Extract the (X, Y) coordinate from the center of the cell holding the provided text.  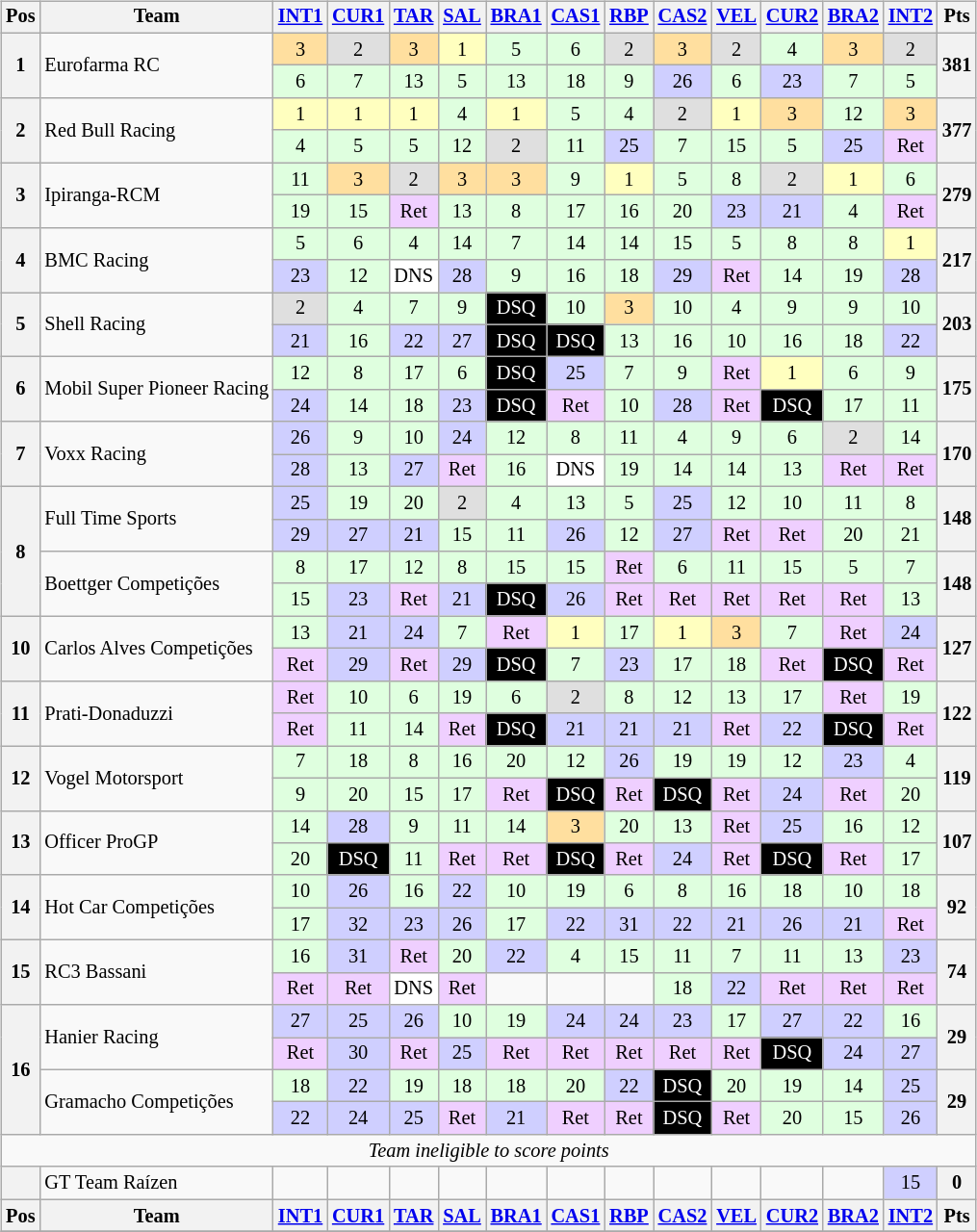
Hot Car Competições (156, 907)
Team ineligible to score points (489, 1151)
Voxx Racing (156, 454)
Ipiranga-RCM (156, 194)
RC3 Bassani (156, 972)
381 (957, 65)
Eurofarma RC (156, 65)
122 (957, 712)
170 (957, 454)
92 (957, 907)
217 (957, 260)
Carlos Alves Competições (156, 649)
377 (957, 131)
74 (957, 972)
Full Time Sports (156, 518)
0 (957, 1183)
Prati-Donaduzzi (156, 712)
175 (957, 389)
Red Bull Racing (156, 131)
30 (358, 1054)
107 (957, 843)
Officer ProGP (156, 843)
32 (358, 924)
BMC Racing (156, 260)
Hanier Racing (156, 1038)
Gramacho Competições (156, 1101)
127 (957, 649)
279 (957, 194)
Vogel Motorsport (156, 778)
203 (957, 325)
Boettger Competições (156, 583)
119 (957, 778)
GT Team Raízen (156, 1183)
Shell Racing (156, 325)
Mobil Super Pioneer Racing (156, 389)
